Provide the (X, Y) coordinate of the cell's center where the given text is located.  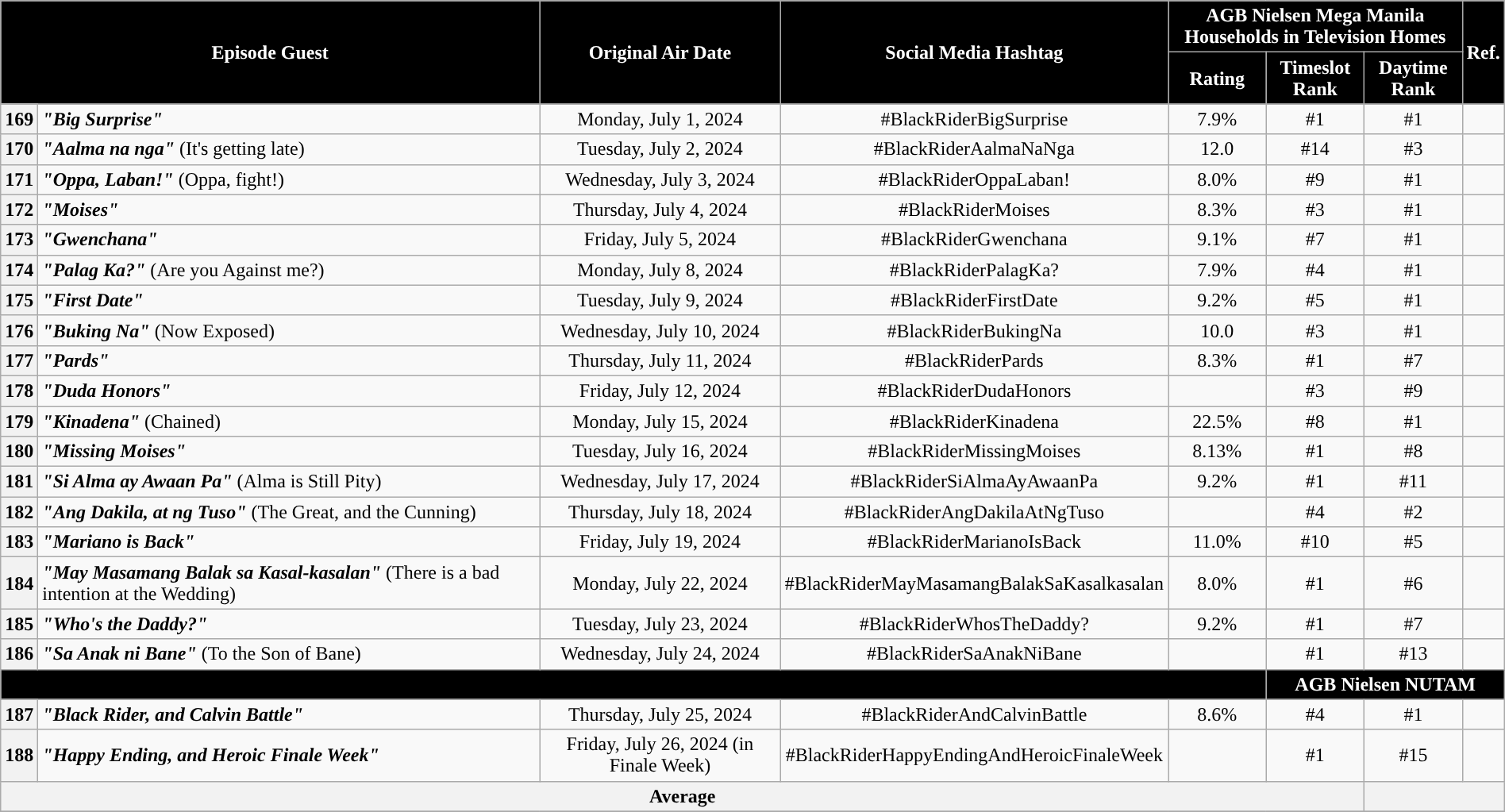
Friday, July 19, 2024 (660, 542)
Average (683, 796)
Tuesday, July 9, 2024 (660, 300)
#BlackRiderMayMasamangBalakSaKasalkasalan (974, 583)
11.0% (1218, 542)
#15 (1414, 756)
Wednesday, July 3, 2024 (660, 179)
"Oppa, Laban!" (Oppa, fight!) (289, 179)
#BlackRiderFirstDate (974, 300)
185 (19, 624)
Timeslot Rank (1315, 78)
#BlackRiderMissingMoises (974, 452)
Friday, July 5, 2024 (660, 240)
8.6% (1218, 714)
181 (19, 482)
#BlackRiderGwenchana (974, 240)
Friday, July 12, 2024 (660, 391)
"Happy Ending, and Heroic Finale Week" (289, 756)
Tuesday, July 16, 2024 (660, 452)
#BlackRiderSaAnakNiBane (974, 654)
22.5% (1218, 421)
AGB Nielsen NUTAM (1385, 684)
#10 (1315, 542)
10.0 (1218, 330)
"Duda Honors" (289, 391)
Monday, July 22, 2024 (660, 583)
Rating (1218, 78)
Daytime Rank (1414, 78)
176 (19, 330)
Thursday, July 18, 2024 (660, 512)
178 (19, 391)
173 (19, 240)
8.13% (1218, 452)
Wednesday, July 10, 2024 (660, 330)
#6 (1414, 583)
172 (19, 210)
"Pards" (289, 360)
#BlackRiderOppaLaban! (974, 179)
"Moises" (289, 210)
182 (19, 512)
"Aalma na nga" (It's getting late) (289, 149)
#BlackRiderHappyEndingAndHeroicFinaleWeek (974, 756)
9.1% (1218, 240)
"Buking Na" (Now Exposed) (289, 330)
#BlackRiderAngDakilaAtNgTuso (974, 512)
175 (19, 300)
Wednesday, July 24, 2024 (660, 654)
Thursday, July 4, 2024 (660, 210)
171 (19, 179)
#BlackRiderSiAlmaAyAwaanPa (974, 482)
"Big Surprise" (289, 119)
Thursday, July 11, 2024 (660, 360)
Monday, July 15, 2024 (660, 421)
#BlackRiderKinadena (974, 421)
#BlackRiderWhosTheDaddy? (974, 624)
"Missing Moises" (289, 452)
#14 (1315, 149)
#BlackRiderMoises (974, 210)
"May Masamang Balak sa Kasal-kasalan" (There is a bad intention at the Wedding) (289, 583)
#BlackRiderAndCalvinBattle (974, 714)
177 (19, 360)
186 (19, 654)
179 (19, 421)
Episode Guest (270, 52)
Friday, July 26, 2024 (in Finale Week) (660, 756)
183 (19, 542)
AGB Nielsen Mega Manila Households in Television Homes (1316, 27)
#BlackRiderPards (974, 360)
"Sa Anak ni Bane" (To the Son of Bane) (289, 654)
Ref. (1483, 52)
Social Media Hashtag (974, 52)
170 (19, 149)
#BlackRiderAalmaNaNga (974, 149)
#2 (1414, 512)
187 (19, 714)
Monday, July 8, 2024 (660, 270)
"Kinadena" (Chained) (289, 421)
Tuesday, July 2, 2024 (660, 149)
Thursday, July 25, 2024 (660, 714)
188 (19, 756)
#BlackRiderMarianoIsBack (974, 542)
180 (19, 452)
#11 (1414, 482)
#13 (1414, 654)
184 (19, 583)
"Ang Dakila, at ng Tuso" (The Great, and the Cunning) (289, 512)
"Mariano is Back" (289, 542)
#BlackRiderPalagKa? (974, 270)
Monday, July 1, 2024 (660, 119)
174 (19, 270)
"First Date" (289, 300)
Wednesday, July 17, 2024 (660, 482)
#BlackRiderDudaHonors (974, 391)
#BlackRiderBukingNa (974, 330)
12.0 (1218, 149)
"Black Rider, and Calvin Battle" (289, 714)
Original Air Date (660, 52)
"Palag Ka?" (Are you Against me?) (289, 270)
"Gwenchana" (289, 240)
169 (19, 119)
"Si Alma ay Awaan Pa" (Alma is Still Pity) (289, 482)
"Who's the Daddy?" (289, 624)
Tuesday, July 23, 2024 (660, 624)
#BlackRiderBigSurprise (974, 119)
